For the text-containing cell, return its midpoint in [X, Y] coordinate format. 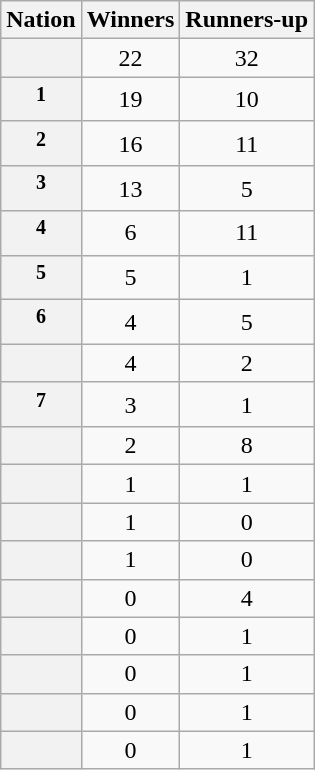
22 [130, 58]
7 [41, 404]
32 [247, 58]
16 [130, 144]
13 [130, 188]
19 [130, 100]
Winners [130, 20]
Nation [41, 20]
Runners-up [247, 20]
8 [247, 446]
10 [247, 100]
